Search for the cell housing the specified text and yield its [X, Y] center coordinate. 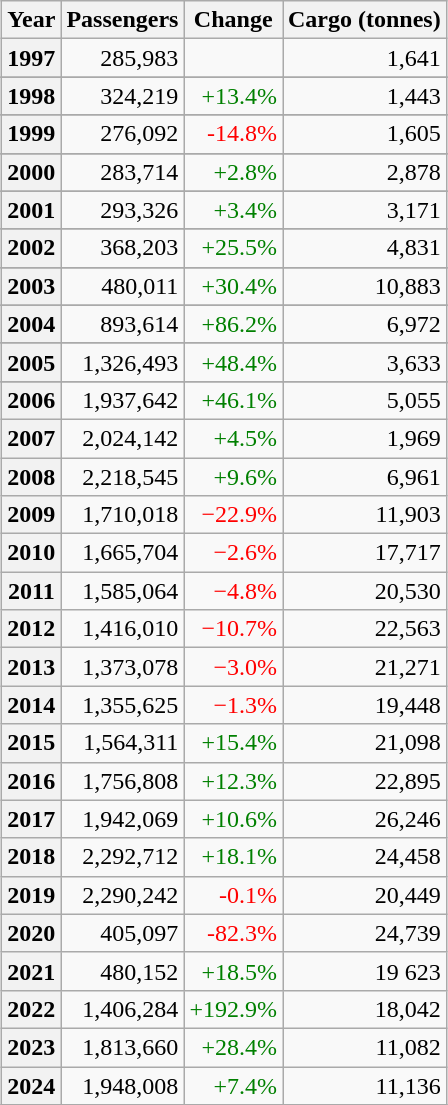
1997 [32, 58]
+192.9% [234, 1009]
1,665,704 [122, 553]
+13.4% [234, 96]
10,883 [364, 286]
2,292,712 [122, 857]
2021 [32, 971]
1,406,284 [122, 1009]
2002 [32, 248]
Change [234, 20]
22,563 [364, 629]
26,246 [364, 819]
1,813,660 [122, 1047]
+7.4% [234, 1085]
1,710,018 [122, 515]
+10.6% [234, 819]
+86.2% [234, 324]
22,895 [364, 781]
1,937,642 [122, 400]
285,983 [122, 58]
−2.6% [234, 553]
2007 [32, 438]
1999 [32, 134]
−10.7% [234, 629]
20,530 [364, 591]
+18.1% [234, 857]
2012 [32, 629]
+15.4% [234, 743]
3,171 [364, 210]
1,326,493 [122, 362]
1,585,064 [122, 591]
2004 [32, 324]
11,136 [364, 1085]
2,290,242 [122, 895]
6,972 [364, 324]
2018 [32, 857]
2003 [32, 286]
1,948,008 [122, 1085]
1,942,069 [122, 819]
21,098 [364, 743]
2005 [32, 362]
+25.5% [234, 248]
2020 [32, 933]
+2.8% [234, 172]
480,152 [122, 971]
276,092 [122, 134]
-0.1% [234, 895]
+30.4% [234, 286]
11,903 [364, 515]
18,042 [364, 1009]
2008 [32, 477]
Year [32, 20]
20,449 [364, 895]
2022 [32, 1009]
1,969 [364, 438]
2015 [32, 743]
2010 [32, 553]
+48.4% [234, 362]
5,055 [364, 400]
−22.9% [234, 515]
2009 [32, 515]
24,458 [364, 857]
368,203 [122, 248]
2000 [32, 172]
4,831 [364, 248]
324,219 [122, 96]
2023 [32, 1047]
11,082 [364, 1047]
+28.4% [234, 1047]
−3.0% [234, 667]
2006 [32, 400]
1,756,808 [122, 781]
Cargo (tonnes) [364, 20]
1,416,010 [122, 629]
1,564,311 [122, 743]
1998 [32, 96]
−4.8% [234, 591]
+18.5% [234, 971]
2014 [32, 705]
1,641 [364, 58]
3,633 [364, 362]
2013 [32, 667]
1,605 [364, 134]
19,448 [364, 705]
+4.5% [234, 438]
480,011 [122, 286]
6,961 [364, 477]
21,271 [364, 667]
+3.4% [234, 210]
2016 [32, 781]
2011 [32, 591]
405,097 [122, 933]
24,739 [364, 933]
2024 [32, 1085]
293,326 [122, 210]
2,218,545 [122, 477]
+9.6% [234, 477]
2001 [32, 210]
-14.8% [234, 134]
2,878 [364, 172]
2019 [32, 895]
-82.3% [234, 933]
1,355,625 [122, 705]
−1.3% [234, 705]
17,717 [364, 553]
2,024,142 [122, 438]
Passengers [122, 20]
893,614 [122, 324]
1,373,078 [122, 667]
+46.1% [234, 400]
1,443 [364, 96]
+12.3% [234, 781]
283,714 [122, 172]
2017 [32, 819]
19 623 [364, 971]
